Find where the given text appears and provide that cell's center as (X, Y) coordinate. 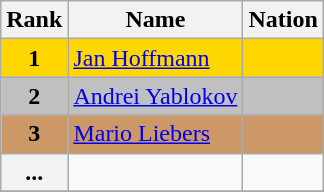
Rank (34, 20)
... (34, 172)
Jan Hoffmann (156, 58)
Mario Liebers (156, 134)
1 (34, 58)
Andrei Yablokov (156, 96)
Name (156, 20)
Nation (283, 20)
3 (34, 134)
2 (34, 96)
